Locate the cell with the specified text and output its [X, Y] center coordinate. 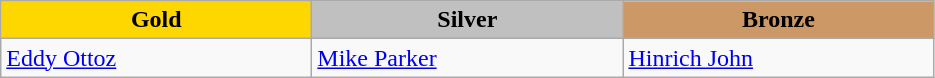
Hinrich John [778, 58]
Gold [156, 20]
Bronze [778, 20]
Eddy Ottoz [156, 58]
Silver [468, 20]
Mike Parker [468, 58]
